Extract the (X, Y) coordinate from the center of the cell holding the provided text.  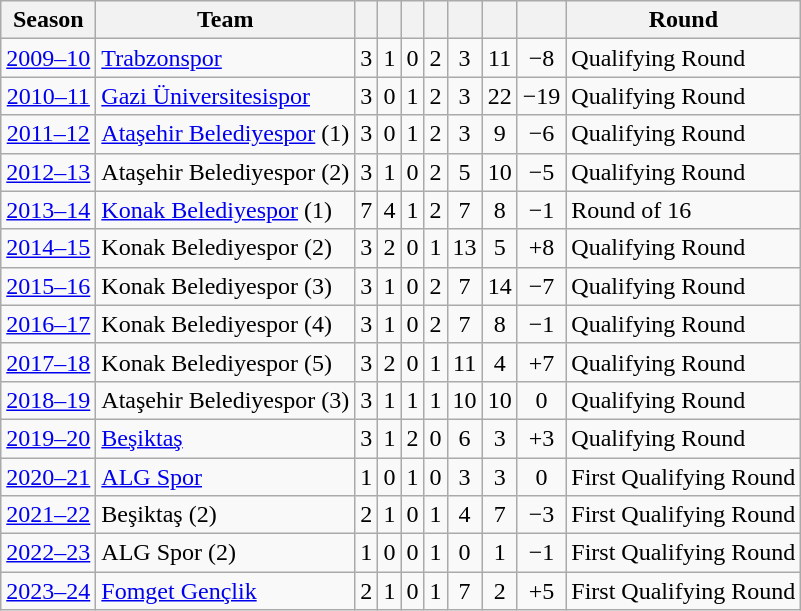
2022–23 (48, 553)
2009–10 (48, 58)
Round of 16 (684, 210)
−8 (542, 58)
Ataşehir Belediyespor (3) (226, 400)
Ataşehir Belediyespor (2) (226, 172)
Gazi Üniversitesispor (226, 96)
Team (226, 20)
−7 (542, 286)
−3 (542, 515)
6 (464, 438)
+7 (542, 362)
Trabzonspor (226, 58)
Konak Belediyespor (5) (226, 362)
2017–18 (48, 362)
14 (500, 286)
Beşiktaş (2) (226, 515)
Round (684, 20)
2020–21 (48, 477)
2019–20 (48, 438)
2014–15 (48, 248)
2013–14 (48, 210)
+3 (542, 438)
Beşiktaş (226, 438)
Konak Belediyespor (4) (226, 324)
+5 (542, 591)
Season (48, 20)
−5 (542, 172)
2018–19 (48, 400)
Fomget Gençlik (226, 591)
13 (464, 248)
ALG Spor (2) (226, 553)
ALG Spor (226, 477)
Konak Belediyespor (2) (226, 248)
−6 (542, 134)
2015–16 (48, 286)
+8 (542, 248)
9 (500, 134)
−19 (542, 96)
2010–11 (48, 96)
22 (500, 96)
2011–12 (48, 134)
Konak Belediyespor (3) (226, 286)
2012–13 (48, 172)
2016–17 (48, 324)
Ataşehir Belediyespor (1) (226, 134)
Konak Belediyespor (1) (226, 210)
2023–24 (48, 591)
2021–22 (48, 515)
